Determine the [X, Y] coordinate at the center of the cell enclosing the given text.  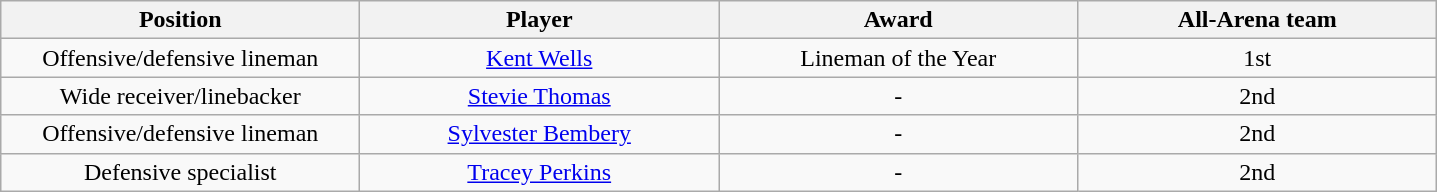
Wide receiver/linebacker [180, 96]
Kent Wells [540, 58]
1st [1258, 58]
Lineman of the Year [898, 58]
Player [540, 20]
Sylvester Bembery [540, 134]
Award [898, 20]
All-Arena team [1258, 20]
Defensive specialist [180, 172]
Stevie Thomas [540, 96]
Tracey Perkins [540, 172]
Position [180, 20]
